Search for the cell housing the specified text and yield its [x, y] center coordinate. 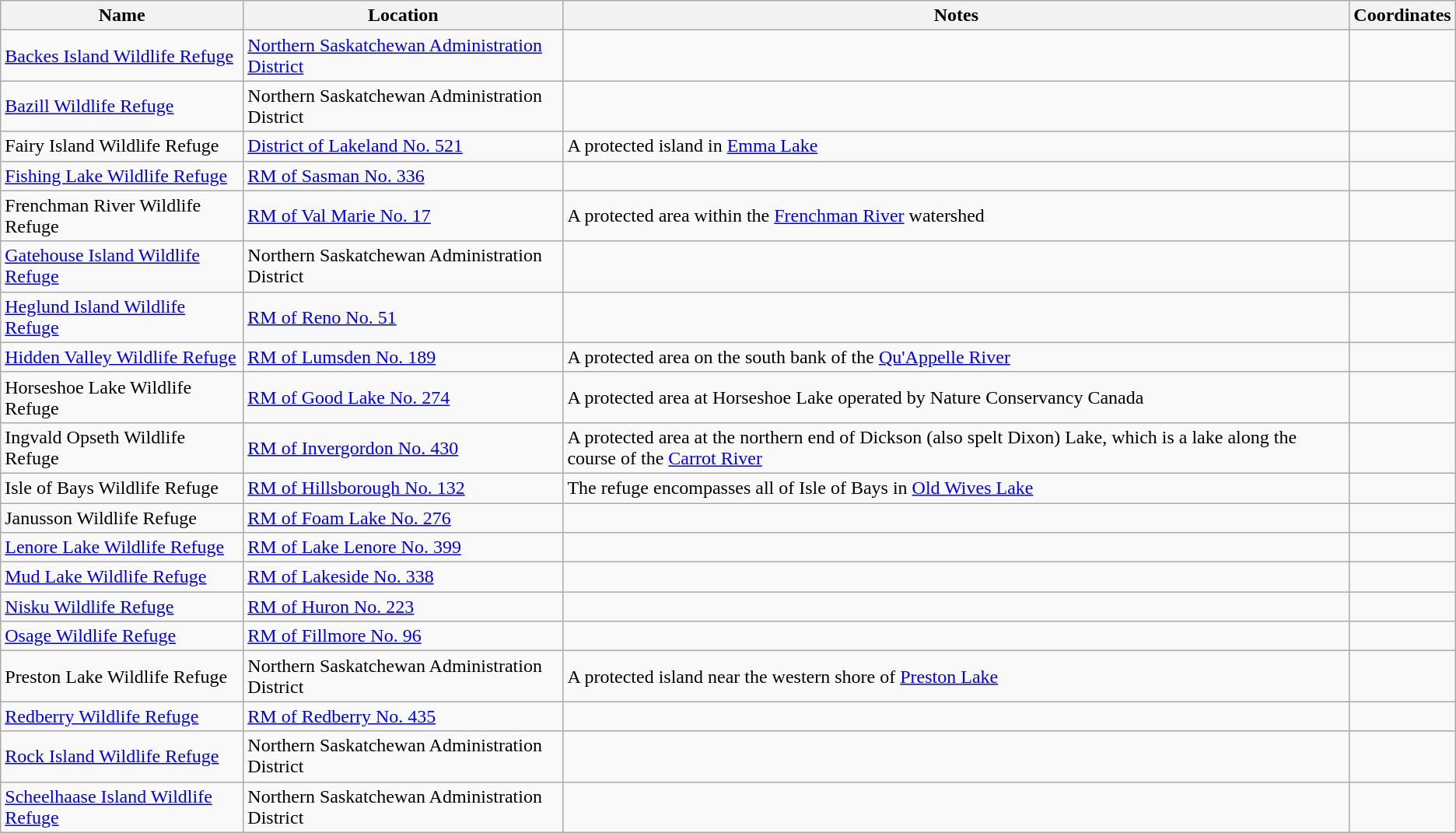
Horseshoe Lake Wildlife Refuge [122, 397]
RM of Sasman No. 336 [403, 176]
Hidden Valley Wildlife Refuge [122, 357]
RM of Val Marie No. 17 [403, 216]
District of Lakeland No. 521 [403, 146]
Backes Island Wildlife Refuge [122, 56]
Fairy Island Wildlife Refuge [122, 146]
A protected area at the northern end of Dickson (also spelt Dixon) Lake, which is a lake along the course of the Carrot River [957, 448]
Bazill Wildlife Refuge [122, 106]
RM of Good Lake No. 274 [403, 397]
RM of Lumsden No. 189 [403, 357]
Janusson Wildlife Refuge [122, 517]
RM of Reno No. 51 [403, 317]
RM of Lake Lenore No. 399 [403, 548]
Nisku Wildlife Refuge [122, 607]
RM of Lakeside No. 338 [403, 577]
A protected area within the Frenchman River watershed [957, 216]
Location [403, 16]
RM of Huron No. 223 [403, 607]
RM of Foam Lake No. 276 [403, 517]
Coordinates [1402, 16]
Scheelhaase Island Wildlife Refuge [122, 807]
Redberry Wildlife Refuge [122, 716]
Heglund Island Wildlife Refuge [122, 317]
Name [122, 16]
Gatehouse Island Wildlife Refuge [122, 266]
Preston Lake Wildlife Refuge [122, 677]
RM of Hillsborough No. 132 [403, 488]
Osage Wildlife Refuge [122, 636]
Rock Island Wildlife Refuge [122, 756]
A protected island near the western shore of Preston Lake [957, 677]
RM of Fillmore No. 96 [403, 636]
RM of Invergordon No. 430 [403, 448]
Lenore Lake Wildlife Refuge [122, 548]
A protected area on the south bank of the Qu'Appelle River [957, 357]
The refuge encompasses all of Isle of Bays in Old Wives Lake [957, 488]
A protected island in Emma Lake [957, 146]
Notes [957, 16]
Frenchman River Wildlife Refuge [122, 216]
Ingvald Opseth Wildlife Refuge [122, 448]
RM of Redberry No. 435 [403, 716]
Isle of Bays Wildlife Refuge [122, 488]
Fishing Lake Wildlife Refuge [122, 176]
Mud Lake Wildlife Refuge [122, 577]
A protected area at Horseshoe Lake operated by Nature Conservancy Canada [957, 397]
